Locate the cell with the specified text and output its [X, Y] center coordinate. 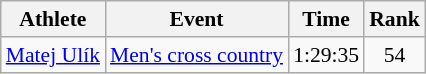
Athlete [53, 19]
Matej Ulík [53, 55]
Rank [394, 19]
Event [196, 19]
Men's cross country [196, 55]
Time [326, 19]
1:29:35 [326, 55]
54 [394, 55]
